Pinpoint the cell where the given text exists, returning its (x, y) midpoint coordinate. 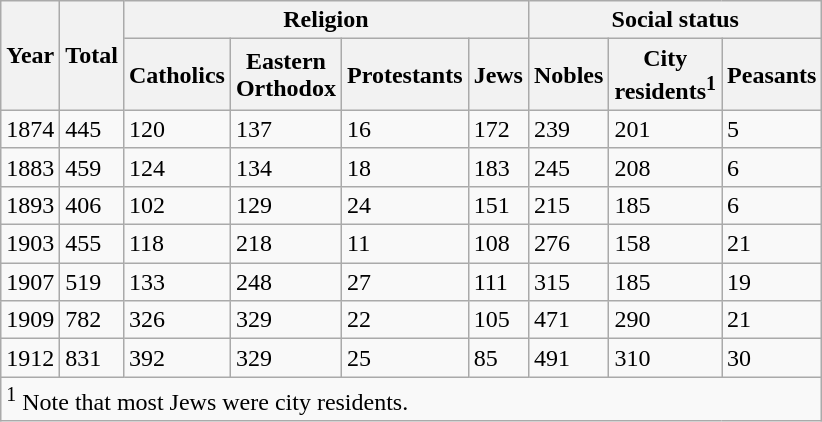
218 (286, 244)
118 (176, 244)
1907 (30, 282)
151 (498, 205)
85 (498, 358)
22 (404, 320)
30 (772, 358)
455 (92, 244)
782 (92, 320)
491 (568, 358)
137 (286, 129)
239 (568, 129)
201 (666, 129)
1874 (30, 129)
124 (176, 167)
105 (498, 320)
134 (286, 167)
1 Note that most Jews were city residents. (412, 400)
25 (404, 358)
445 (92, 129)
Jews (498, 75)
208 (666, 167)
1883 (30, 167)
459 (92, 167)
Nobles (568, 75)
133 (176, 282)
Eastern Orthodox (286, 75)
1912 (30, 358)
1893 (30, 205)
Social status (674, 20)
102 (176, 205)
276 (568, 244)
1909 (30, 320)
1903 (30, 244)
18 (404, 167)
215 (568, 205)
172 (498, 129)
315 (568, 282)
120 (176, 129)
406 (92, 205)
519 (92, 282)
471 (568, 320)
27 (404, 282)
Protestants (404, 75)
158 (666, 244)
245 (568, 167)
831 (92, 358)
Total (92, 56)
108 (498, 244)
Cityresidents1 (666, 75)
326 (176, 320)
19 (772, 282)
24 (404, 205)
183 (498, 167)
129 (286, 205)
248 (286, 282)
Catholics (176, 75)
392 (176, 358)
290 (666, 320)
310 (666, 358)
111 (498, 282)
Religion (326, 20)
Year (30, 56)
11 (404, 244)
16 (404, 129)
5 (772, 129)
Peasants (772, 75)
